Return (x, y) of the center of cell containing provided text 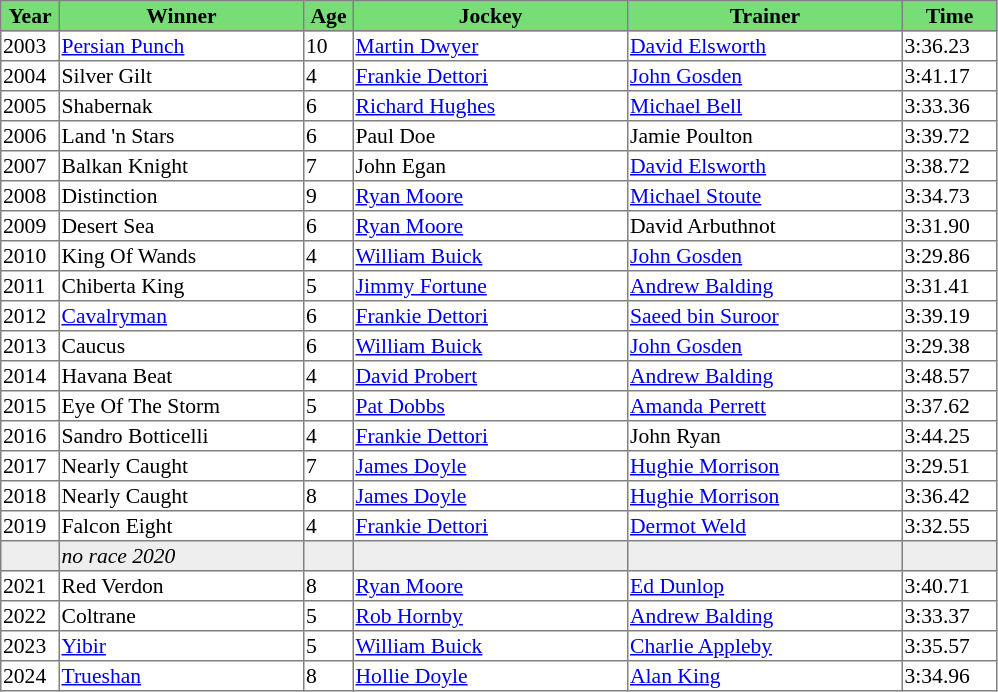
David Arbuthnot (765, 226)
3:29.38 (949, 346)
Pat Dobbs (490, 406)
3:40.71 (949, 586)
King Of Wands (181, 256)
3:39.72 (949, 136)
Alan King (765, 676)
Balkan Knight (181, 166)
3:36.23 (949, 46)
2014 (30, 376)
Jockey (490, 16)
Rob Hornby (490, 616)
3:37.62 (949, 406)
3:31.41 (949, 286)
Coltrane (181, 616)
Jimmy Fortune (490, 286)
2012 (30, 316)
Caucus (181, 346)
Hollie Doyle (490, 676)
3:29.86 (949, 256)
2010 (30, 256)
John Egan (490, 166)
3:48.57 (949, 376)
Shabernak (181, 106)
Eye Of The Storm (181, 406)
Silver Gilt (181, 76)
3:38.72 (949, 166)
2021 (30, 586)
Yibir (181, 646)
Time (949, 16)
2018 (30, 496)
Michael Stoute (765, 196)
2023 (30, 646)
David Probert (490, 376)
3:34.73 (949, 196)
Distinction (181, 196)
Paul Doe (490, 136)
Michael Bell (765, 106)
2024 (30, 676)
Cavalryman (181, 316)
2015 (30, 406)
3:34.96 (949, 676)
Richard Hughes (490, 106)
Dermot Weld (765, 526)
2004 (30, 76)
Amanda Perrett (765, 406)
9 (329, 196)
2007 (30, 166)
2005 (30, 106)
3:41.17 (949, 76)
2011 (30, 286)
2003 (30, 46)
Chiberta King (181, 286)
2017 (30, 466)
Land 'n Stars (181, 136)
3:33.37 (949, 616)
2019 (30, 526)
Martin Dwyer (490, 46)
Ed Dunlop (765, 586)
Charlie Appleby (765, 646)
3:44.25 (949, 436)
no race 2020 (181, 556)
Age (329, 16)
Jamie Poulton (765, 136)
10 (329, 46)
3:29.51 (949, 466)
3:39.19 (949, 316)
2006 (30, 136)
2009 (30, 226)
Havana Beat (181, 376)
2008 (30, 196)
3:35.57 (949, 646)
3:32.55 (949, 526)
2016 (30, 436)
Trainer (765, 16)
John Ryan (765, 436)
2013 (30, 346)
Falcon Eight (181, 526)
Desert Sea (181, 226)
3:36.42 (949, 496)
Saeed bin Suroor (765, 316)
3:31.90 (949, 226)
3:33.36 (949, 106)
2022 (30, 616)
Persian Punch (181, 46)
Winner (181, 16)
Red Verdon (181, 586)
Sandro Botticelli (181, 436)
Year (30, 16)
Trueshan (181, 676)
